Determine the [x, y] coordinate at the center of the cell enclosing the given text.  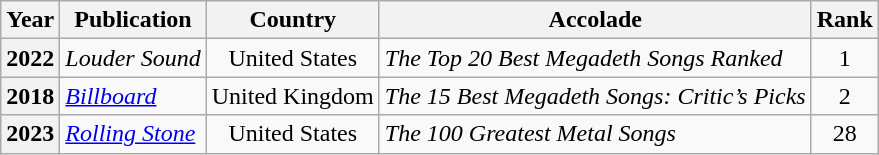
1 [844, 58]
Publication [133, 20]
2022 [30, 58]
2018 [30, 96]
Country [292, 20]
Rolling Stone [133, 134]
28 [844, 134]
Rank [844, 20]
Billboard [133, 96]
United Kingdom [292, 96]
Louder Sound [133, 58]
The Top 20 Best Megadeth Songs Ranked [595, 58]
2023 [30, 134]
The 15 Best Megadeth Songs: Critic’s Picks [595, 96]
Year [30, 20]
2 [844, 96]
The 100 Greatest Metal Songs [595, 134]
Accolade [595, 20]
